Scan for the cell matching the given text and deliver its (X, Y) coordinate at center. 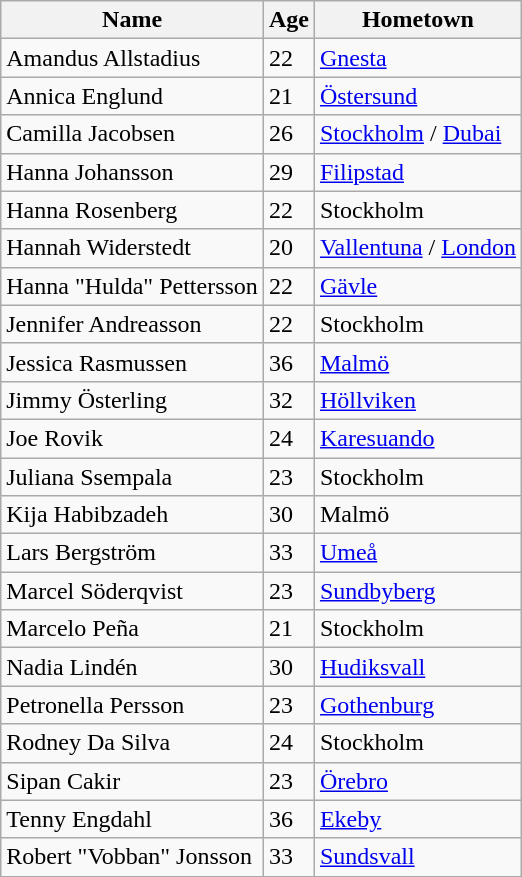
Hanna Johansson (132, 172)
Stockholm / Dubai (418, 134)
29 (288, 172)
32 (288, 400)
Hanna "Hulda" Pettersson (132, 286)
Camilla Jacobsen (132, 134)
Joe Rovik (132, 438)
Vallentuna / London (418, 248)
Gävle (418, 286)
Petronella Persson (132, 705)
Hannah Widerstedt (132, 248)
Sipan Cakir (132, 781)
Nadia Lindén (132, 667)
Karesuando (418, 438)
Kija Habibzadeh (132, 515)
Hudiksvall (418, 667)
26 (288, 134)
Umeå (418, 553)
Robert "Vobban" Jonsson (132, 857)
Sundsvall (418, 857)
Rodney Da Silva (132, 743)
Tenny Engdahl (132, 819)
Ekeby (418, 819)
Age (288, 20)
Amandus Allstadius (132, 58)
Örebro (418, 781)
Juliana Ssempala (132, 477)
Lars Bergström (132, 553)
Jennifer Andreasson (132, 324)
Name (132, 20)
Marcelo Peña (132, 629)
20 (288, 248)
Hometown (418, 20)
Gothenburg (418, 705)
Höllviken (418, 400)
Filipstad (418, 172)
Gnesta (418, 58)
Annica Englund (132, 96)
Jimmy Österling (132, 400)
Marcel Söderqvist (132, 591)
Sundbyberg (418, 591)
Jessica Rasmussen (132, 362)
Östersund (418, 96)
Hanna Rosenberg (132, 210)
